From the cell containing the given text, extract its center point as (x, y) coordinate. 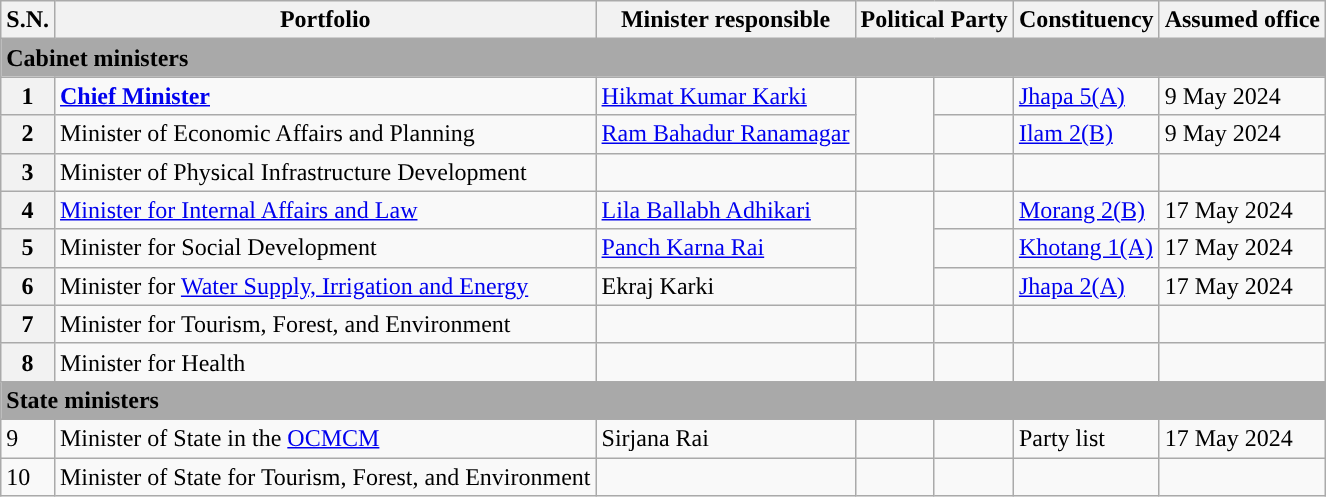
Sirjana Rai (726, 438)
Minister for Tourism, Forest, and Environment (325, 324)
Ekraj Karki (726, 286)
7 (28, 324)
Minister of Physical Infrastructure Development (325, 172)
Portfolio (325, 20)
Lila Ballabh Adhikari (726, 210)
Party list (1086, 438)
Minister of State in the OCMCM (325, 438)
Minister responsible (726, 20)
State ministers (664, 400)
1 (28, 96)
Minister for Water Supply, Irrigation and Energy (325, 286)
Jhapa 2(A) (1086, 286)
S.N. (28, 20)
Political Party (934, 20)
Ilam 2(B) (1086, 134)
10 (28, 477)
4 (28, 210)
Minister for Health (325, 362)
2 (28, 134)
Khotang 1(A) (1086, 248)
Minister of State for Tourism, Forest, and Environment (325, 477)
Jhapa 5(A) (1086, 96)
8 (28, 362)
Panch Karna Rai (726, 248)
Hikmat Kumar Karki (726, 96)
Cabinet ministers (664, 58)
Ram Bahadur Ranamagar (726, 134)
Assumed office (1242, 20)
3 (28, 172)
Minister for Internal Affairs and Law (325, 210)
6 (28, 286)
Minister of Economic Affairs and Planning (325, 134)
Morang 2(B) (1086, 210)
Minister for Social Development (325, 248)
9 (28, 438)
Constituency (1086, 20)
5 (28, 248)
Chief Minister (325, 96)
